Identify which cell holds the provided text, then report its (x, y) central coordinate. 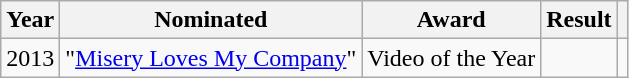
Year (30, 20)
Award (452, 20)
Result (579, 20)
Nominated (211, 20)
"Misery Loves My Company" (211, 58)
Video of the Year (452, 58)
2013 (30, 58)
